Search for the cell housing the specified text and yield its (x, y) center coordinate. 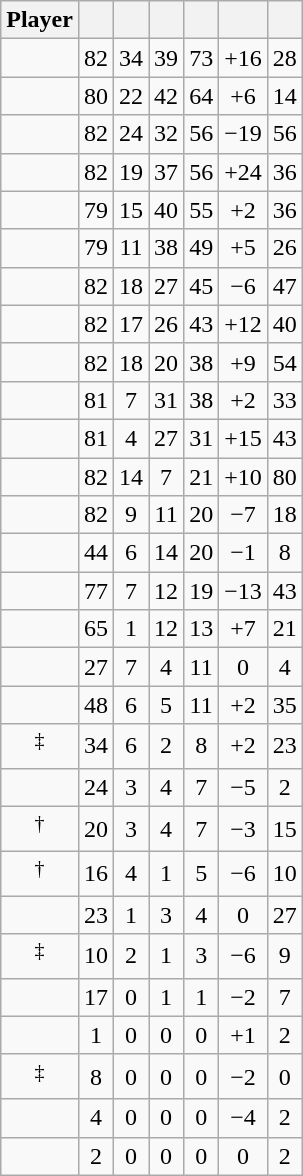
−5 (244, 787)
−7 (244, 515)
65 (96, 629)
+9 (244, 362)
39 (166, 58)
77 (96, 591)
48 (96, 705)
+24 (244, 172)
+5 (244, 248)
54 (284, 362)
55 (202, 210)
49 (202, 248)
Player (40, 20)
−4 (244, 1118)
16 (96, 874)
+16 (244, 58)
−13 (244, 591)
28 (284, 58)
+10 (244, 477)
64 (202, 96)
33 (284, 400)
13 (202, 629)
+15 (244, 438)
44 (96, 553)
35 (284, 705)
22 (132, 96)
+12 (244, 324)
+1 (244, 1035)
−1 (244, 553)
+6 (244, 96)
45 (202, 286)
47 (284, 286)
37 (166, 172)
+7 (244, 629)
−3 (244, 830)
73 (202, 58)
32 (166, 134)
−19 (244, 134)
42 (166, 96)
